Pinpoint the cell where the given text exists, returning its [X, Y] midpoint coordinate. 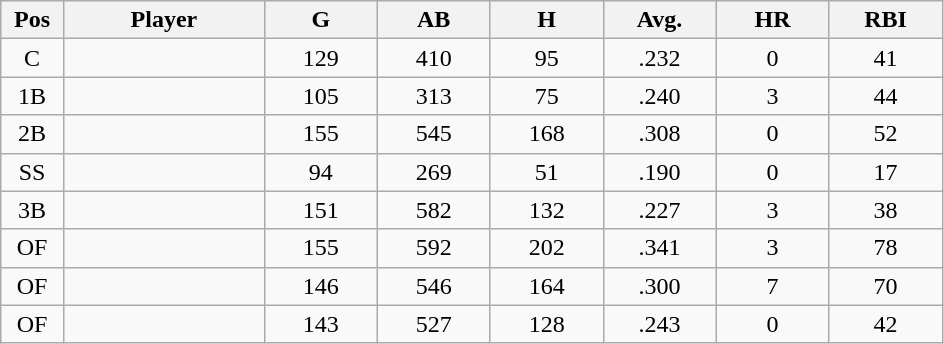
2B [32, 134]
.300 [660, 286]
592 [434, 248]
202 [546, 248]
.341 [660, 248]
52 [886, 134]
.240 [660, 96]
G [320, 20]
17 [886, 172]
75 [546, 96]
128 [546, 324]
269 [434, 172]
313 [434, 96]
410 [434, 58]
95 [546, 58]
94 [320, 172]
42 [886, 324]
Avg. [660, 20]
129 [320, 58]
Pos [32, 20]
.308 [660, 134]
41 [886, 58]
582 [434, 210]
527 [434, 324]
78 [886, 248]
.232 [660, 58]
143 [320, 324]
AB [434, 20]
164 [546, 286]
.190 [660, 172]
70 [886, 286]
44 [886, 96]
146 [320, 286]
51 [546, 172]
545 [434, 134]
.243 [660, 324]
SS [32, 172]
7 [772, 286]
.227 [660, 210]
38 [886, 210]
105 [320, 96]
Player [164, 20]
1B [32, 96]
C [32, 58]
3B [32, 210]
HR [772, 20]
546 [434, 286]
132 [546, 210]
H [546, 20]
151 [320, 210]
RBI [886, 20]
168 [546, 134]
